Identify which cell holds the provided text, then report its (x, y) central coordinate. 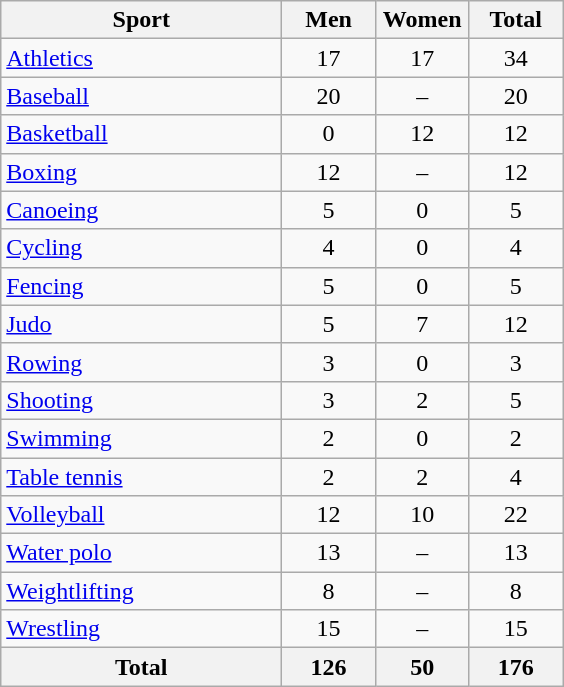
Men (329, 20)
Baseball (142, 96)
Basketball (142, 134)
Shooting (142, 400)
Sport (142, 20)
126 (329, 667)
Athletics (142, 58)
Rowing (142, 362)
Women (422, 20)
Canoeing (142, 210)
50 (422, 667)
Cycling (142, 248)
Fencing (142, 286)
7 (422, 324)
Judo (142, 324)
Boxing (142, 172)
Swimming (142, 438)
Weightlifting (142, 591)
34 (516, 58)
22 (516, 515)
176 (516, 667)
Wrestling (142, 629)
Volleyball (142, 515)
Water polo (142, 553)
10 (422, 515)
Table tennis (142, 477)
